Return the (X, Y) coordinate for the center point of the cell that contains the specified text.  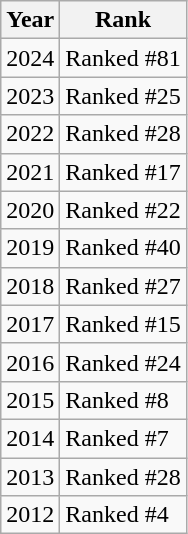
Ranked #40 (123, 248)
Ranked #27 (123, 286)
2022 (30, 134)
Year (30, 20)
2014 (30, 438)
2021 (30, 172)
Ranked #17 (123, 172)
2013 (30, 477)
Rank (123, 20)
Ranked #25 (123, 96)
2020 (30, 210)
Ranked #24 (123, 362)
2016 (30, 362)
2019 (30, 248)
Ranked #4 (123, 515)
2017 (30, 324)
2024 (30, 58)
Ranked #8 (123, 400)
2018 (30, 286)
2023 (30, 96)
2012 (30, 515)
Ranked #22 (123, 210)
2015 (30, 400)
Ranked #7 (123, 438)
Ranked #15 (123, 324)
Ranked #81 (123, 58)
